Scan for the cell matching the given text and deliver its (x, y) coordinate at center. 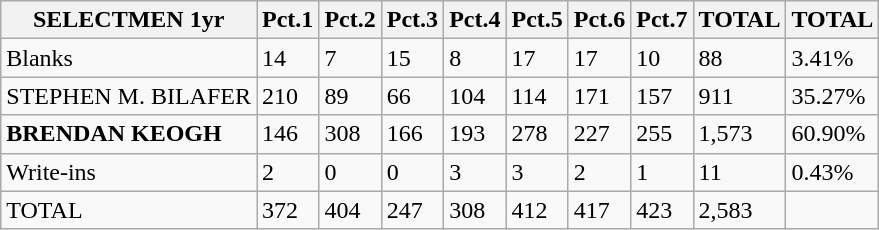
247 (412, 210)
Pct.6 (599, 20)
227 (599, 134)
911 (740, 96)
BRENDAN KEOGH (129, 134)
404 (350, 210)
1,573 (740, 134)
193 (475, 134)
114 (537, 96)
Pct.4 (475, 20)
88 (740, 58)
0.43% (832, 172)
35.27% (832, 96)
Blanks (129, 58)
66 (412, 96)
10 (662, 58)
417 (599, 210)
157 (662, 96)
166 (412, 134)
171 (599, 96)
Pct.2 (350, 20)
146 (287, 134)
89 (350, 96)
423 (662, 210)
Pct.1 (287, 20)
Pct.5 (537, 20)
60.90% (832, 134)
STEPHEN M. BILAFER (129, 96)
8 (475, 58)
278 (537, 134)
15 (412, 58)
3.41% (832, 58)
14 (287, 58)
412 (537, 210)
210 (287, 96)
Pct.3 (412, 20)
Write-ins (129, 172)
2,583 (740, 210)
11 (740, 172)
104 (475, 96)
7 (350, 58)
Pct.7 (662, 20)
372 (287, 210)
1 (662, 172)
255 (662, 134)
SELECTMEN 1yr (129, 20)
